Determine the (x, y) coordinate at the center of the cell enclosing the given text.  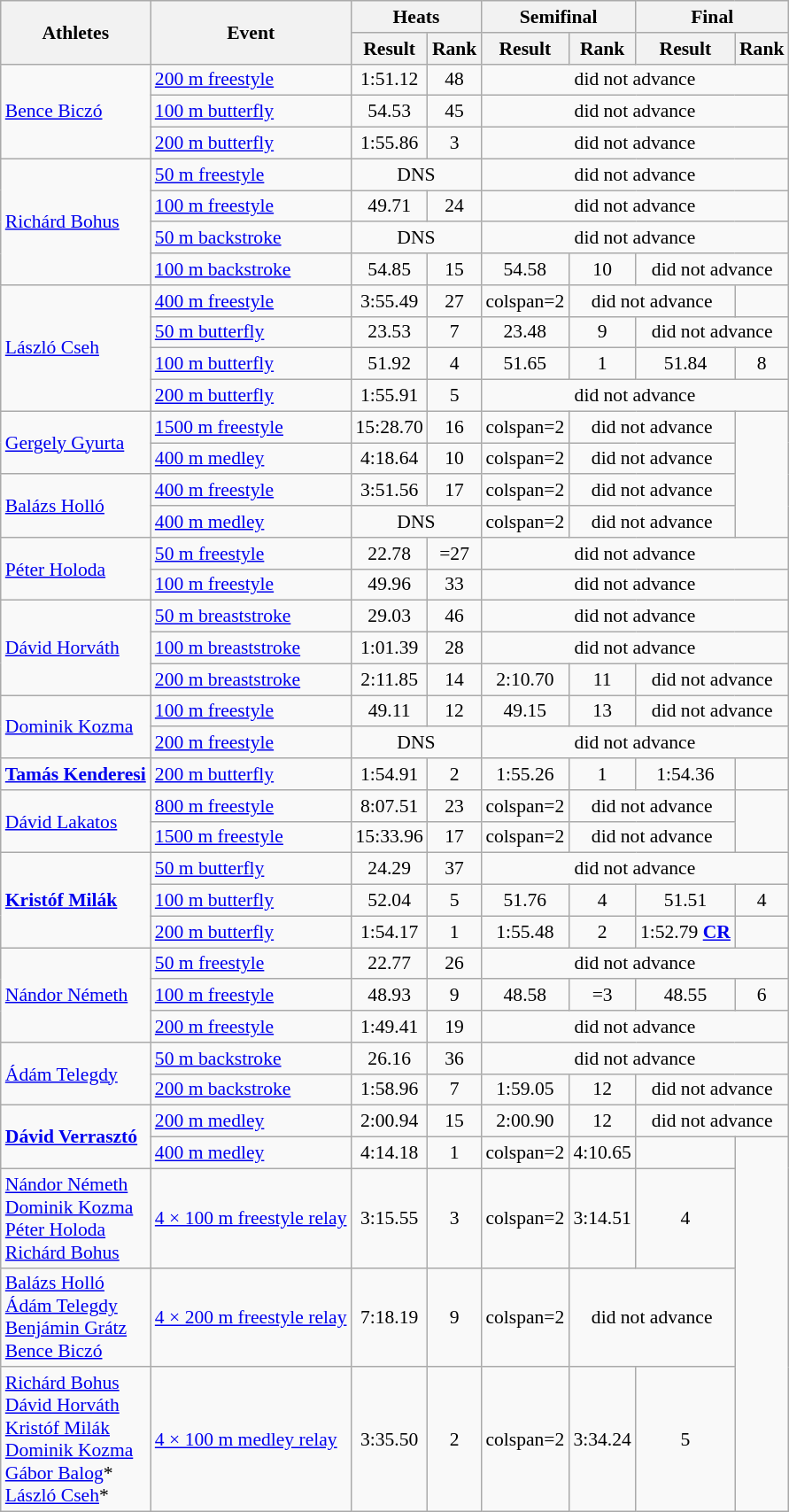
Nándor Németh (76, 996)
49.15 (524, 711)
50 m breaststroke (251, 616)
29.03 (390, 616)
49.96 (390, 585)
Event (251, 32)
49.71 (390, 206)
37 (455, 869)
26.16 (390, 1058)
Kristóf Milák (76, 900)
1:55.86 (390, 143)
48 (455, 80)
3:55.49 (390, 301)
4 × 100 m freestyle relay (251, 1218)
23.48 (524, 332)
27 (455, 301)
36 (455, 1058)
Athletes (76, 32)
8 (762, 364)
1:55.48 (524, 932)
48.58 (524, 996)
48.55 (685, 996)
4:18.64 (390, 459)
51.51 (685, 901)
24 (455, 206)
2:10.70 (524, 679)
54.53 (390, 112)
23 (455, 806)
Bence Biczó (76, 112)
3:51.56 (390, 491)
Tamás Kenderesi (76, 774)
16 (455, 427)
1:52.79 CR (685, 932)
4:10.65 (602, 1153)
László Cseh (76, 348)
28 (455, 648)
Dominik Kozma (76, 726)
1:01.39 (390, 648)
19 (455, 1027)
48.93 (390, 996)
Ádám Telegdy (76, 1074)
Dávid Lakatos (76, 822)
15:33.96 (390, 837)
33 (455, 585)
49.11 (390, 711)
Péter Holoda (76, 569)
52.04 (390, 901)
51.76 (524, 901)
26 (455, 964)
24.29 (390, 869)
3:14.51 (602, 1218)
3:35.50 (390, 1440)
23.53 (390, 332)
=27 (455, 554)
45 (455, 112)
Richárd Bohus (76, 221)
Richárd BohusDávid HorváthKristóf MilákDominik KozmaGábor Balog*László Cseh* (76, 1440)
1:54.91 (390, 774)
100 m breaststroke (251, 648)
1:55.26 (524, 774)
200 m breaststroke (251, 679)
2:00.94 (390, 1121)
800 m freestyle (251, 806)
7:18.19 (390, 1317)
Nándor NémethDominik KozmaPéter HolodaRichárd Bohus (76, 1218)
4 × 200 m freestyle relay (251, 1317)
200 m medley (251, 1121)
Dávid Horváth (76, 648)
Heats (416, 17)
Semifinal (558, 17)
1:54.36 (685, 774)
1:55.91 (390, 396)
51.92 (390, 364)
Balázs HollóÁdám TelegdyBenjámin GrátzBence Biczó (76, 1317)
1:59.05 (524, 1089)
22.78 (390, 554)
4:14.18 (390, 1153)
=3 (602, 996)
14 (455, 679)
6 (762, 996)
13 (602, 711)
51.65 (524, 364)
51.84 (685, 364)
11 (602, 679)
1:58.96 (390, 1089)
1:51.12 (390, 80)
54.58 (524, 269)
3:15.55 (390, 1218)
46 (455, 616)
4 × 100 m medley relay (251, 1440)
2:11.85 (390, 679)
Final (712, 17)
54.85 (390, 269)
15:28.70 (390, 427)
Balázs Holló (76, 507)
22.77 (390, 964)
200 m backstroke (251, 1089)
3:34.24 (602, 1440)
1:49.41 (390, 1027)
2:00.90 (524, 1121)
100 m backstroke (251, 269)
8:07.51 (390, 806)
Dávid Verrasztó (76, 1137)
1:54.17 (390, 932)
Gergely Gyurta (76, 443)
